From the cell containing the given text, extract its center point as [X, Y] coordinate. 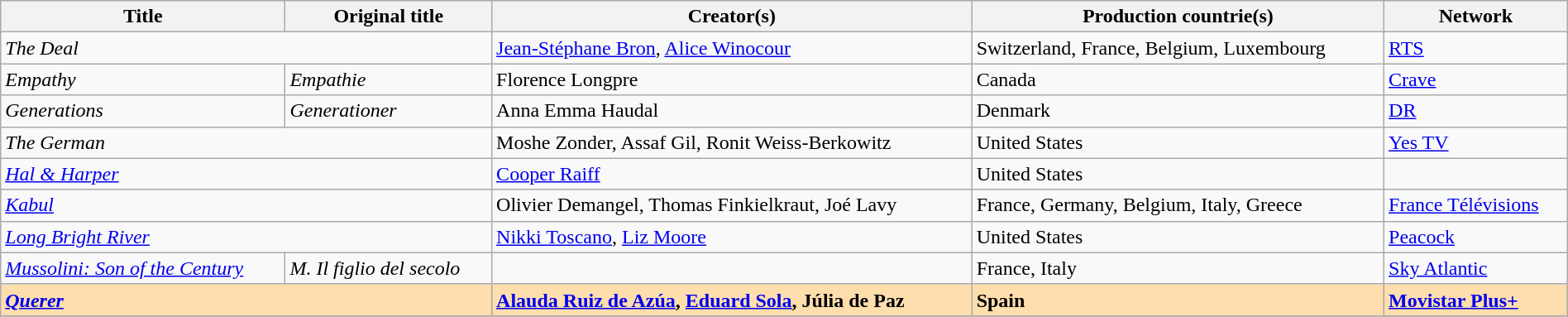
Jean-Stéphane Bron, Alice Winocour [733, 48]
France, Germany, Belgium, Italy, Greece [1178, 205]
Yes TV [1476, 142]
Empathie [389, 79]
M. Il figlio del secolo [389, 268]
Nikki Toscano, Liz Moore [733, 237]
Anna Emma Haudal [733, 111]
France, Italy [1178, 268]
Florence Longpre [733, 79]
Cooper Raiff [733, 174]
Spain [1178, 300]
RTS [1476, 48]
Movistar Plus+ [1476, 300]
Long Bright River [246, 237]
Canada [1178, 79]
Sky Atlantic [1476, 268]
Mussolini: Son of the Century [143, 268]
DR [1476, 111]
Kabul [246, 205]
Production countrie(s) [1178, 17]
Network [1476, 17]
Original title [389, 17]
Crave [1476, 79]
Alauda Ruiz de Azúa, Eduard Sola, Júlia de Paz [733, 300]
The Deal [246, 48]
Peacock [1476, 237]
Moshe Zonder, Assaf Gil, Ronit Weiss-Berkowitz [733, 142]
France Télévisions [1476, 205]
Empathy [143, 79]
Olivier Demangel, Thomas Finkielkraut, Joé Lavy [733, 205]
Title [143, 17]
Querer [246, 300]
Denmark [1178, 111]
Creator(s) [733, 17]
Generations [143, 111]
The German [246, 142]
Generationer [389, 111]
Hal & Harper [246, 174]
Switzerland, France, Belgium, Luxembourg [1178, 48]
